Capture the cell that displays the provided text and extract its [x, y] central coordinate. 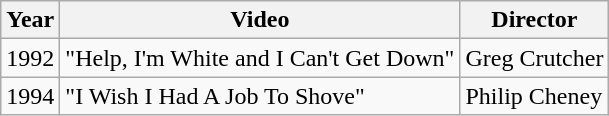
1994 [30, 96]
Year [30, 20]
Philip Cheney [534, 96]
1992 [30, 58]
"I Wish I Had A Job To Shove" [260, 96]
"Help, I'm White and I Can't Get Down" [260, 58]
Greg Crutcher [534, 58]
Video [260, 20]
Director [534, 20]
